Pinpoint the cell where the given text exists, returning its [x, y] midpoint coordinate. 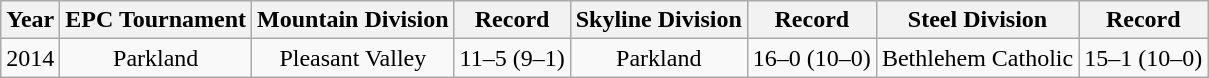
15–1 (10–0) [1144, 58]
Pleasant Valley [353, 58]
Year [30, 20]
11–5 (9–1) [512, 58]
Skyline Division [658, 20]
16–0 (10–0) [812, 58]
Bethlehem Catholic [977, 58]
EPC Tournament [156, 20]
Mountain Division [353, 20]
Steel Division [977, 20]
2014 [30, 58]
